Find where the given text appears and provide that cell's center as [x, y] coordinate. 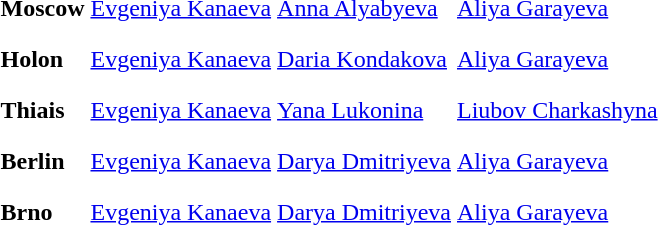
Daria Kondakova [364, 59]
Yana Lukonina [364, 110]
Darya Dmitriyeva [364, 161]
